Capture the cell that displays the provided text and extract its (x, y) central coordinate. 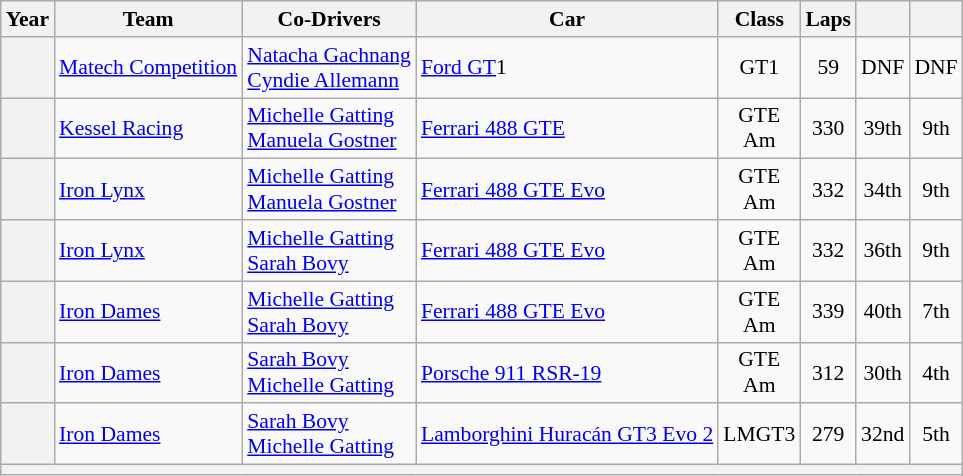
30th (882, 372)
Porsche 911 RSR-19 (567, 372)
34th (882, 190)
Ferrari 488 GTE (567, 128)
40th (882, 312)
Lamborghini Huracán GT3 Evo 2 (567, 434)
312 (828, 372)
LMGT3 (759, 434)
Matech Competition (148, 68)
Ford GT1 (567, 68)
4th (936, 372)
Team (148, 19)
59 (828, 68)
Year (28, 19)
Car (567, 19)
Kessel Racing (148, 128)
330 (828, 128)
7th (936, 312)
GT1 (759, 68)
39th (882, 128)
Natacha Gachnang Cyndie Allemann (329, 68)
Laps (828, 19)
32nd (882, 434)
Class (759, 19)
36th (882, 250)
339 (828, 312)
279 (828, 434)
Co-Drivers (329, 19)
5th (936, 434)
